Scan for the cell matching the given text and deliver its [X, Y] coordinate at center. 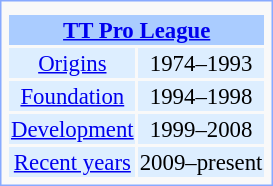
2009–present [201, 162]
TT Pro League [136, 30]
Origins [72, 63]
1999–2008 [201, 129]
1974–1993 [201, 63]
Development [72, 129]
Foundation [72, 96]
Recent years [72, 162]
1994–1998 [201, 96]
